Pinpoint the cell where the given text exists, returning its (X, Y) midpoint coordinate. 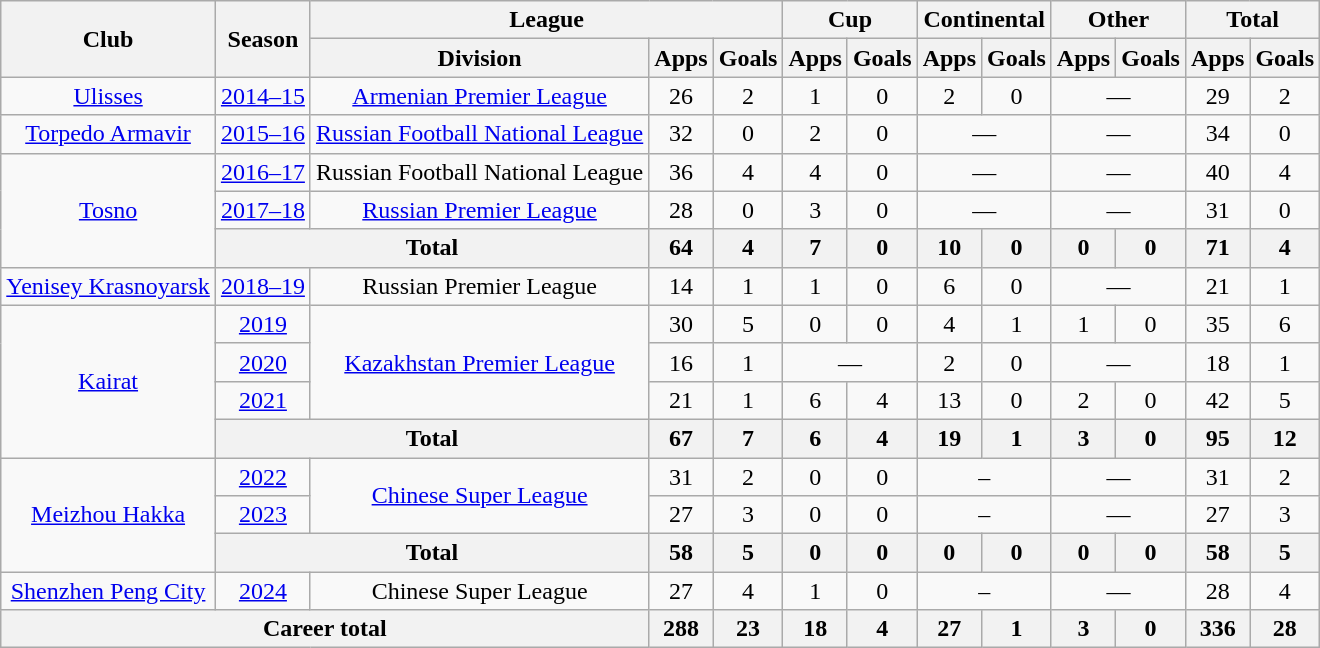
Kazakhstan Premier League (479, 362)
Club (108, 39)
10 (949, 248)
Meizhou Hakka (108, 515)
42 (1217, 400)
26 (681, 96)
23 (748, 629)
Division (479, 58)
29 (1217, 96)
2024 (262, 591)
League (546, 20)
336 (1217, 629)
2022 (262, 477)
16 (681, 362)
288 (681, 629)
2021 (262, 400)
67 (681, 438)
Kairat (108, 381)
2019 (262, 324)
19 (949, 438)
Season (262, 39)
2017–18 (262, 210)
30 (681, 324)
36 (681, 172)
Other (1118, 20)
Yenisey Krasnoyarsk (108, 286)
13 (949, 400)
2014–15 (262, 96)
71 (1217, 248)
Torpedo Armavir (108, 134)
35 (1217, 324)
Cup (850, 20)
64 (681, 248)
Armenian Premier League (479, 96)
2023 (262, 515)
Shenzhen Peng City (108, 591)
34 (1217, 134)
Ulisses (108, 96)
2020 (262, 362)
Tosno (108, 210)
Continental (984, 20)
95 (1217, 438)
12 (1285, 438)
2015–16 (262, 134)
14 (681, 286)
Career total (325, 629)
2016–17 (262, 172)
32 (681, 134)
2018–19 (262, 286)
40 (1217, 172)
